Return (X, Y) of the center of cell containing provided text 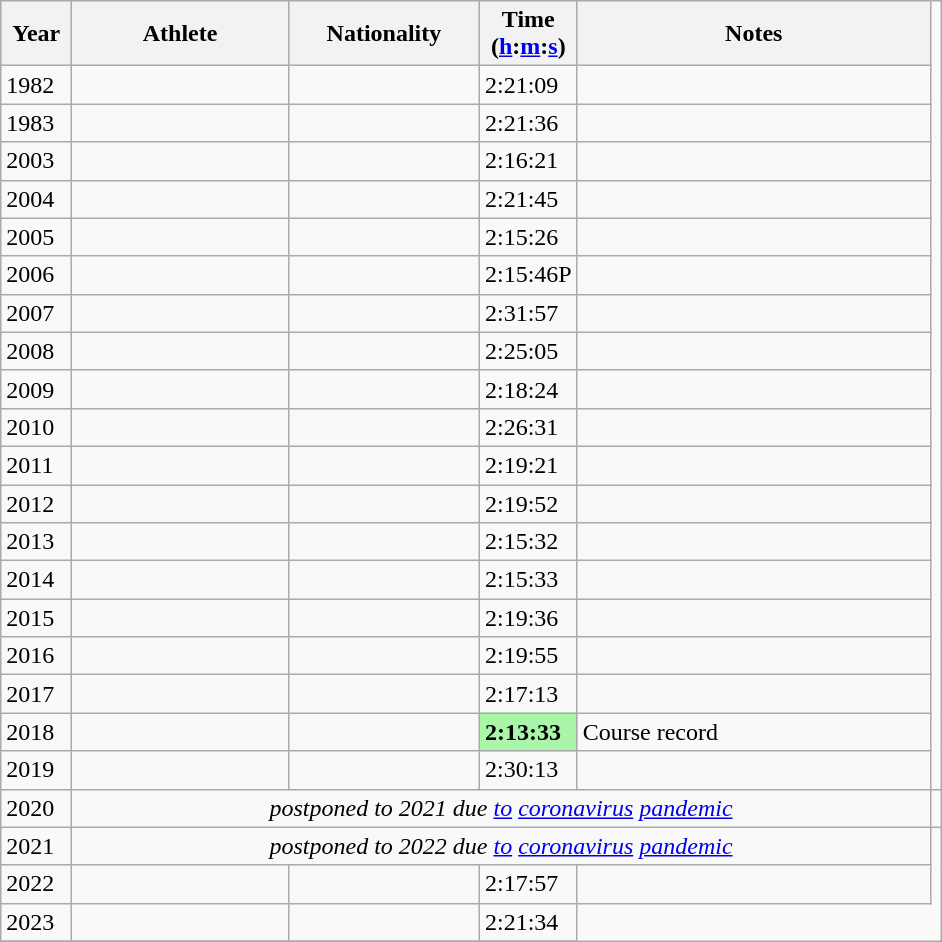
Nationality (384, 34)
1983 (36, 123)
2015 (36, 618)
2017 (36, 694)
2:19:36 (528, 618)
Year (36, 34)
2022 (36, 884)
2:21:34 (528, 922)
2008 (36, 351)
2:17:57 (528, 884)
2:13:33 (528, 732)
2007 (36, 313)
2:31:57 (528, 313)
2020 (36, 808)
2009 (36, 389)
2:25:05 (528, 351)
2018 (36, 732)
2010 (36, 427)
Time(h:m:s) (528, 34)
postponed to 2022 due to coronavirus pandemic (501, 846)
2:15:33 (528, 580)
2:19:55 (528, 656)
2011 (36, 465)
2004 (36, 199)
Notes (754, 34)
2:15:46P (528, 275)
2012 (36, 503)
2021 (36, 846)
2:17:13 (528, 694)
2:21:09 (528, 85)
2:16:21 (528, 161)
2023 (36, 922)
2014 (36, 580)
2013 (36, 542)
2:30:13 (528, 770)
2003 (36, 161)
2:15:32 (528, 542)
postponed to 2021 due to coronavirus pandemic (501, 808)
2:19:21 (528, 465)
2:15:26 (528, 237)
2:18:24 (528, 389)
2016 (36, 656)
2:26:31 (528, 427)
2:21:36 (528, 123)
2006 (36, 275)
2:21:45 (528, 199)
2019 (36, 770)
Course record (754, 732)
2:19:52 (528, 503)
Athlete (180, 34)
2005 (36, 237)
1982 (36, 85)
